Detect which cell encompasses the target text, then output its (x, y) center coordinate. 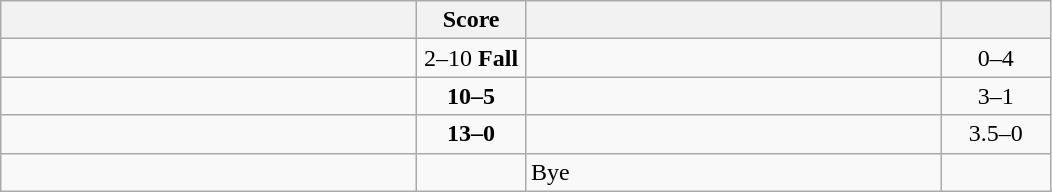
Score (472, 20)
10–5 (472, 96)
2–10 Fall (472, 58)
0–4 (996, 58)
3–1 (996, 96)
3.5–0 (996, 134)
13–0 (472, 134)
Bye (733, 172)
